From the cell containing the given text, extract its center point as [X, Y] coordinate. 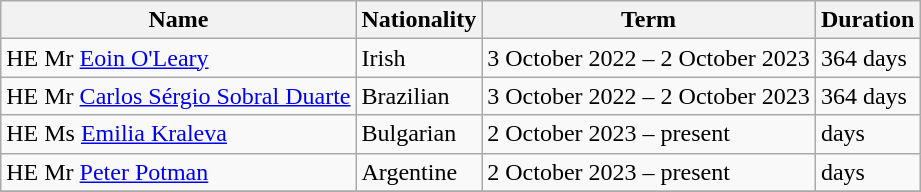
HE Mr Carlos Sérgio Sobral Duarte [178, 96]
Bulgarian [419, 134]
HE Ms Emilia Kraleva [178, 134]
Name [178, 20]
HE Mr Eoin O'Leary [178, 58]
Argentine [419, 172]
HE Mr Peter Potman [178, 172]
Brazilian [419, 96]
Nationality [419, 20]
Duration [867, 20]
Term [649, 20]
Irish [419, 58]
